From the cell containing the given text, extract its center point as [x, y] coordinate. 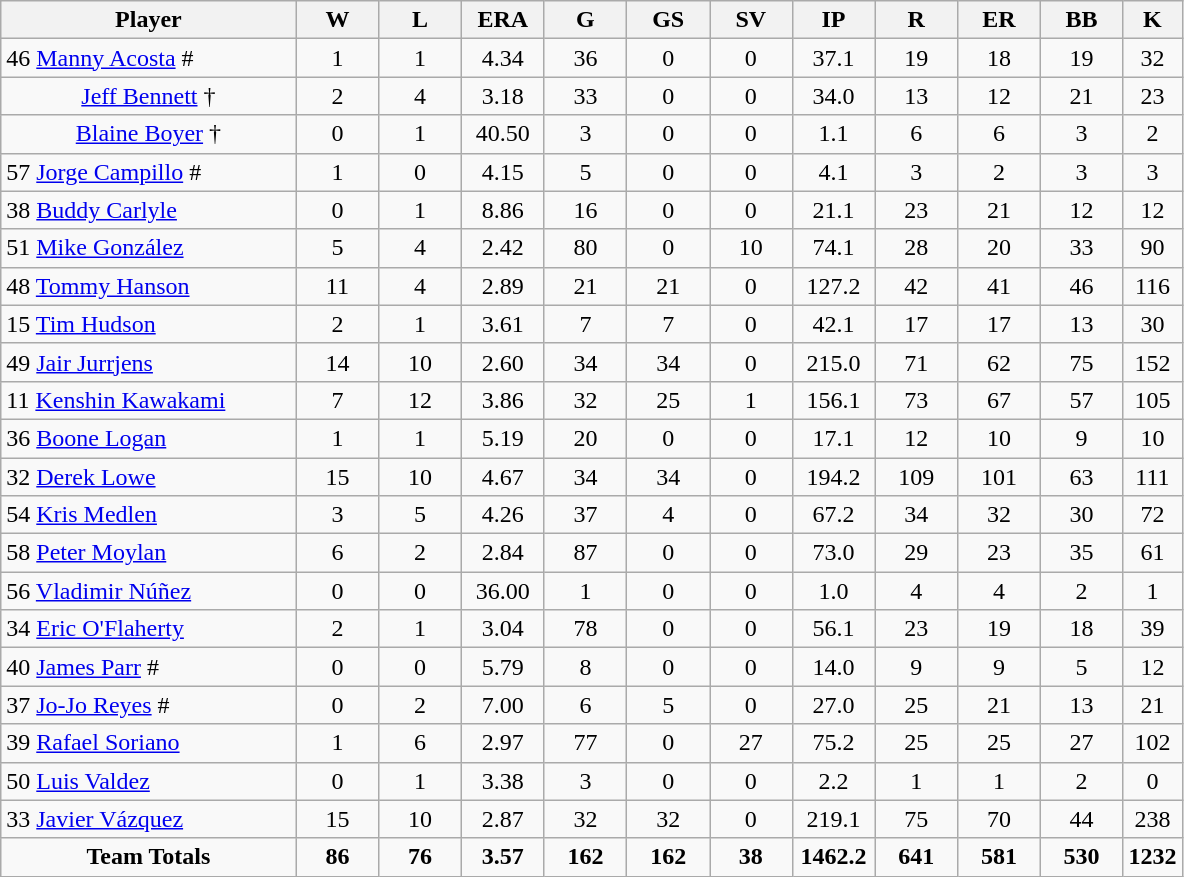
27.0 [834, 705]
37 [586, 515]
36.00 [502, 591]
34 Eric O'Flaherty [148, 629]
67.2 [834, 515]
2.42 [502, 248]
1462.2 [834, 857]
IP [834, 20]
17.1 [834, 438]
54 Kris Medlen [148, 515]
530 [1082, 857]
46 [1082, 286]
4.15 [502, 172]
86 [338, 857]
SV [752, 20]
34.0 [834, 96]
2.87 [502, 819]
56.1 [834, 629]
101 [1000, 477]
76 [420, 857]
2.97 [502, 743]
3.57 [502, 857]
37 Jo-Jo Reyes # [148, 705]
57 Jorge Campillo # [148, 172]
238 [1152, 819]
3.86 [502, 400]
71 [916, 362]
Blaine Boyer † [148, 134]
33 Javier Vázquez [148, 819]
42.1 [834, 324]
80 [586, 248]
109 [916, 477]
74.1 [834, 248]
L [420, 20]
3.38 [502, 781]
127.2 [834, 286]
40.50 [502, 134]
BB [1082, 20]
41 [1000, 286]
38 Buddy Carlyle [148, 210]
116 [1152, 286]
2.89 [502, 286]
37.1 [834, 58]
8.86 [502, 210]
61 [1152, 553]
156.1 [834, 400]
7.00 [502, 705]
Player [148, 20]
67 [1000, 400]
4.26 [502, 515]
57 [1082, 400]
14 [338, 362]
219.1 [834, 819]
46 Manny Acosta # [148, 58]
32 Derek Lowe [148, 477]
87 [586, 553]
105 [1152, 400]
51 Mike González [148, 248]
14.0 [834, 667]
44 [1082, 819]
28 [916, 248]
Team Totals [148, 857]
42 [916, 286]
K [1152, 20]
38 [752, 857]
ER [1000, 20]
Jeff Bennett † [148, 96]
4.34 [502, 58]
40 James Parr # [148, 667]
581 [1000, 857]
62 [1000, 362]
W [338, 20]
56 Vladimir Núñez [148, 591]
2.60 [502, 362]
G [586, 20]
29 [916, 553]
152 [1152, 362]
5.19 [502, 438]
70 [1000, 819]
2.2 [834, 781]
75.2 [834, 743]
3.18 [502, 96]
63 [1082, 477]
102 [1152, 743]
R [916, 20]
111 [1152, 477]
39 [1152, 629]
50 Luis Valdez [148, 781]
4.1 [834, 172]
11 Kenshin Kawakami [148, 400]
15 Tim Hudson [148, 324]
77 [586, 743]
78 [586, 629]
73.0 [834, 553]
72 [1152, 515]
5.79 [502, 667]
ERA [502, 20]
8 [586, 667]
48 Tommy Hanson [148, 286]
4.67 [502, 477]
90 [1152, 248]
58 Peter Moylan [148, 553]
194.2 [834, 477]
2.84 [502, 553]
49 Jair Jurrjens [148, 362]
215.0 [834, 362]
16 [586, 210]
39 Rafael Soriano [148, 743]
641 [916, 857]
11 [338, 286]
GS [668, 20]
1232 [1152, 857]
21.1 [834, 210]
35 [1082, 553]
3.61 [502, 324]
36 Boone Logan [148, 438]
36 [586, 58]
73 [916, 400]
1.0 [834, 591]
3.04 [502, 629]
1.1 [834, 134]
